Provide the [x, y] coordinate of the cell's center where the given text is located.  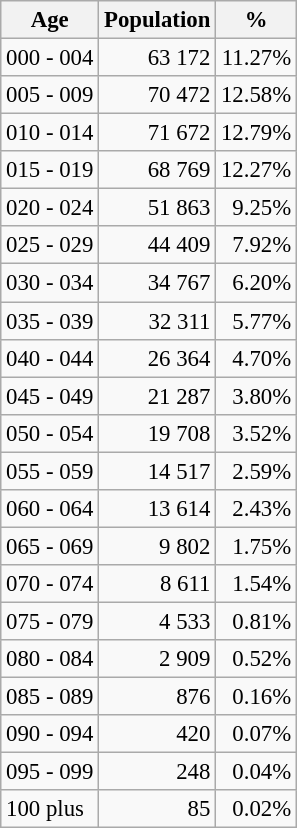
876 [158, 697]
85 [158, 809]
005 - 009 [50, 95]
0.04% [256, 772]
1.54% [256, 584]
050 - 054 [50, 433]
010 - 014 [50, 133]
71 672 [158, 133]
2 909 [158, 659]
11.27% [256, 58]
0.07% [256, 734]
085 - 089 [50, 697]
63 172 [158, 58]
19 708 [158, 433]
% [256, 20]
12.27% [256, 170]
025 - 029 [50, 245]
0.52% [256, 659]
090 - 094 [50, 734]
100 plus [50, 809]
070 - 074 [50, 584]
26 364 [158, 358]
9.25% [256, 208]
4 533 [158, 621]
3.80% [256, 396]
21 287 [158, 396]
0.16% [256, 697]
035 - 039 [50, 321]
095 - 099 [50, 772]
5.77% [256, 321]
2.43% [256, 509]
045 - 049 [50, 396]
040 - 044 [50, 358]
9 802 [158, 546]
Age [50, 20]
020 - 024 [50, 208]
8 611 [158, 584]
Population [158, 20]
44 409 [158, 245]
12.79% [256, 133]
060 - 064 [50, 509]
3.52% [256, 433]
0.81% [256, 621]
14 517 [158, 471]
70 472 [158, 95]
030 - 034 [50, 283]
065 - 069 [50, 546]
6.20% [256, 283]
015 - 019 [50, 170]
7.92% [256, 245]
000 - 004 [50, 58]
51 863 [158, 208]
12.58% [256, 95]
0.02% [256, 809]
1.75% [256, 546]
4.70% [256, 358]
32 311 [158, 321]
248 [158, 772]
075 - 079 [50, 621]
68 769 [158, 170]
2.59% [256, 471]
420 [158, 734]
080 - 084 [50, 659]
34 767 [158, 283]
13 614 [158, 509]
055 - 059 [50, 471]
